Pinpoint the cell where the given text exists, returning its (x, y) midpoint coordinate. 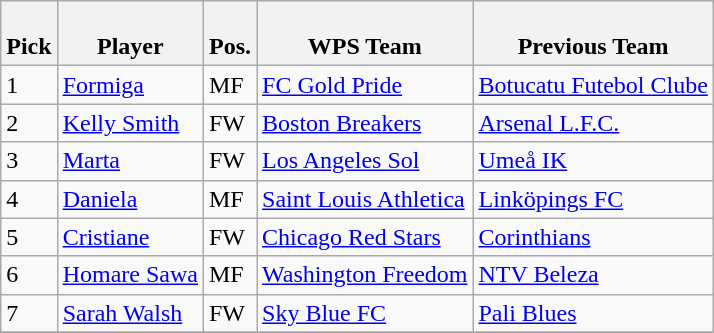
Previous Team (593, 34)
FC Gold Pride (365, 85)
Arsenal L.F.C. (593, 123)
4 (29, 199)
Botucatu Futebol Clube (593, 85)
Saint Louis Athletica (365, 199)
Linköpings FC (593, 199)
6 (29, 275)
Player (130, 34)
Marta (130, 161)
Homare Sawa (130, 275)
WPS Team (365, 34)
5 (29, 237)
3 (29, 161)
Formiga (130, 85)
Daniela (130, 199)
NTV Beleza (593, 275)
Pali Blues (593, 313)
Sky Blue FC (365, 313)
Kelly Smith (130, 123)
Sarah Walsh (130, 313)
Cristiane (130, 237)
7 (29, 313)
Umeå IK (593, 161)
Los Angeles Sol (365, 161)
Boston Breakers (365, 123)
Washington Freedom (365, 275)
1 (29, 85)
2 (29, 123)
Pick (29, 34)
Corinthians (593, 237)
Chicago Red Stars (365, 237)
Pos. (230, 34)
